Detect which cell encompasses the target text, then output its [X, Y] center coordinate. 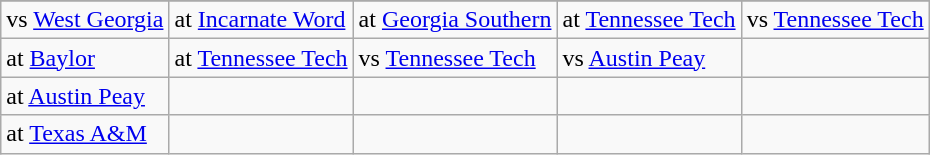
at Baylor [85, 58]
at Georgia Southern [455, 20]
vs West Georgia [85, 20]
vs Austin Peay [649, 58]
at Texas A&M [85, 134]
at Incarnate Word [261, 20]
at Austin Peay [85, 96]
